Detect which cell encompasses the target text, then output its (x, y) center coordinate. 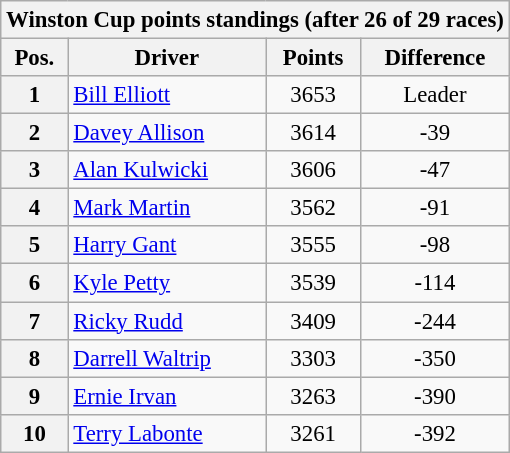
1 (34, 95)
Leader (436, 95)
-350 (436, 358)
3614 (314, 133)
5 (34, 245)
Ernie Irvan (167, 396)
-98 (436, 245)
4 (34, 208)
3 (34, 170)
Difference (436, 58)
-47 (436, 170)
3653 (314, 95)
3261 (314, 433)
Pos. (34, 58)
Terry Labonte (167, 433)
3562 (314, 208)
3303 (314, 358)
Points (314, 58)
Harry Gant (167, 245)
8 (34, 358)
3555 (314, 245)
2 (34, 133)
6 (34, 283)
Mark Martin (167, 208)
-392 (436, 433)
-39 (436, 133)
Winston Cup points standings (after 26 of 29 races) (255, 20)
-390 (436, 396)
3409 (314, 321)
-91 (436, 208)
Driver (167, 58)
-244 (436, 321)
Kyle Petty (167, 283)
3539 (314, 283)
3263 (314, 396)
3606 (314, 170)
7 (34, 321)
Alan Kulwicki (167, 170)
Darrell Waltrip (167, 358)
-114 (436, 283)
Davey Allison (167, 133)
Bill Elliott (167, 95)
9 (34, 396)
10 (34, 433)
Ricky Rudd (167, 321)
